For the text-containing cell, return its midpoint in (x, y) coordinate format. 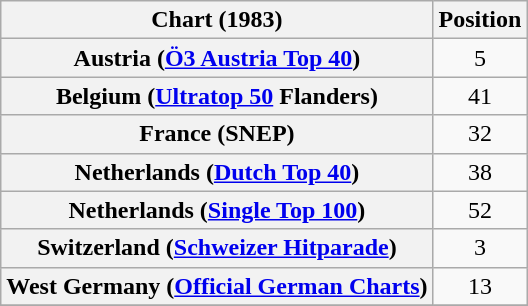
Austria (Ö3 Austria Top 40) (217, 58)
Belgium (Ultratop 50 Flanders) (217, 96)
52 (480, 210)
Position (480, 20)
5 (480, 58)
Netherlands (Single Top 100) (217, 210)
Switzerland (Schweizer Hitparade) (217, 248)
3 (480, 248)
41 (480, 96)
32 (480, 134)
France (SNEP) (217, 134)
38 (480, 172)
West Germany (Official German Charts) (217, 286)
Netherlands (Dutch Top 40) (217, 172)
13 (480, 286)
Chart (1983) (217, 20)
